Determine the (X, Y) coordinate at the center of the cell enclosing the given text.  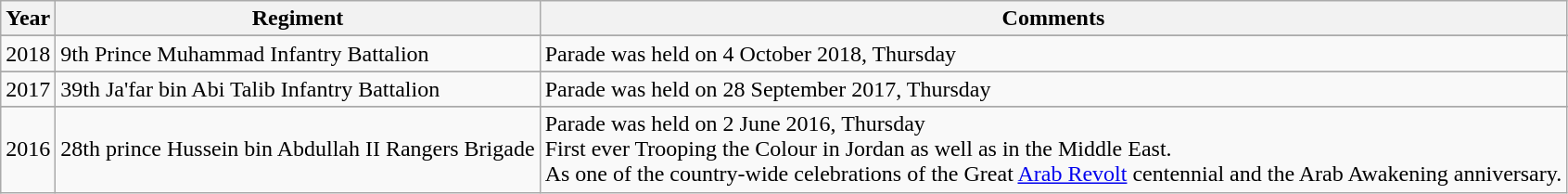
Year (28, 19)
9th Prince Muhammad Infantry Battalion (298, 54)
Parade was held on 4 October 2018, Thursday (1053, 54)
2016 (28, 149)
Regiment (298, 19)
39th Ja'far bin Abi Talib Infantry Battalion (298, 89)
Comments (1053, 19)
2017 (28, 89)
2018 (28, 54)
Parade was held on 28 September 2017, Thursday (1053, 89)
28th prince Hussein bin Abdullah II Rangers Brigade (298, 149)
